Return the [X, Y] coordinate for the center point of the cell that contains the specified text.  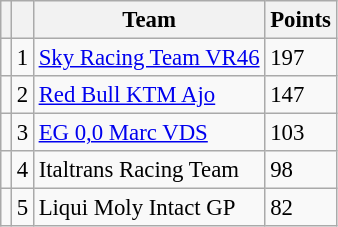
Liqui Moly Intact GP [149, 208]
103 [300, 133]
Points [300, 20]
Team [149, 20]
147 [300, 95]
Sky Racing Team VR46 [149, 58]
EG 0,0 Marc VDS [149, 133]
1 [22, 58]
82 [300, 208]
2 [22, 95]
3 [22, 133]
Red Bull KTM Ajo [149, 95]
98 [300, 170]
5 [22, 208]
4 [22, 170]
Italtrans Racing Team [149, 170]
197 [300, 58]
